Pinpoint the cell where the given text exists, returning its [x, y] midpoint coordinate. 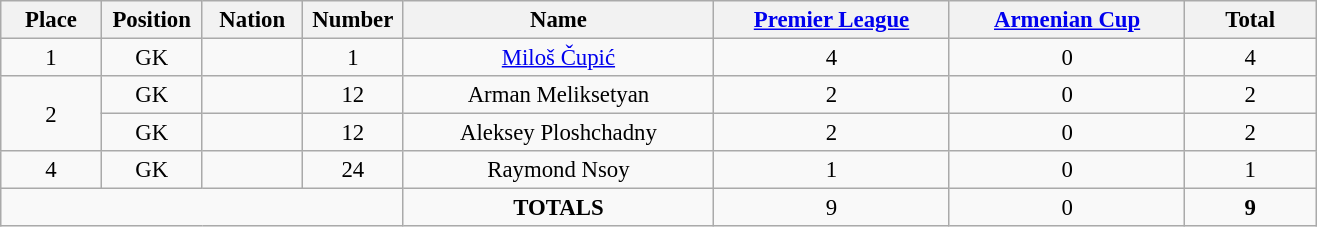
Arman Meliksetyan [558, 95]
Total [1250, 20]
Aleksey Ploshchadny [558, 133]
Armenian Cup [1067, 20]
Miloš Čupić [558, 58]
24 [354, 170]
Number [354, 20]
Nation [252, 20]
Premier League [832, 20]
TOTALS [558, 208]
Position [152, 20]
Name [558, 20]
Place [52, 20]
Raymond Nsoy [558, 170]
